Search for the cell housing the specified text and yield its [x, y] center coordinate. 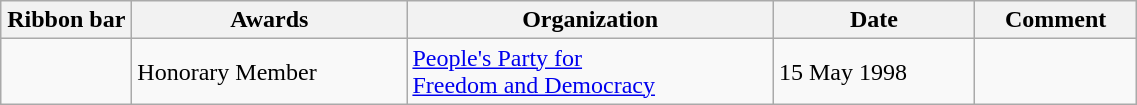
Honorary Member [270, 72]
Comment [1055, 20]
Organization [590, 20]
Ribbon bar [66, 20]
People's Party for Freedom and Democracy [590, 72]
15 May 1998 [874, 72]
Awards [270, 20]
Date [874, 20]
